Output the [X, Y] coordinate of the center of the cell containing the given text.  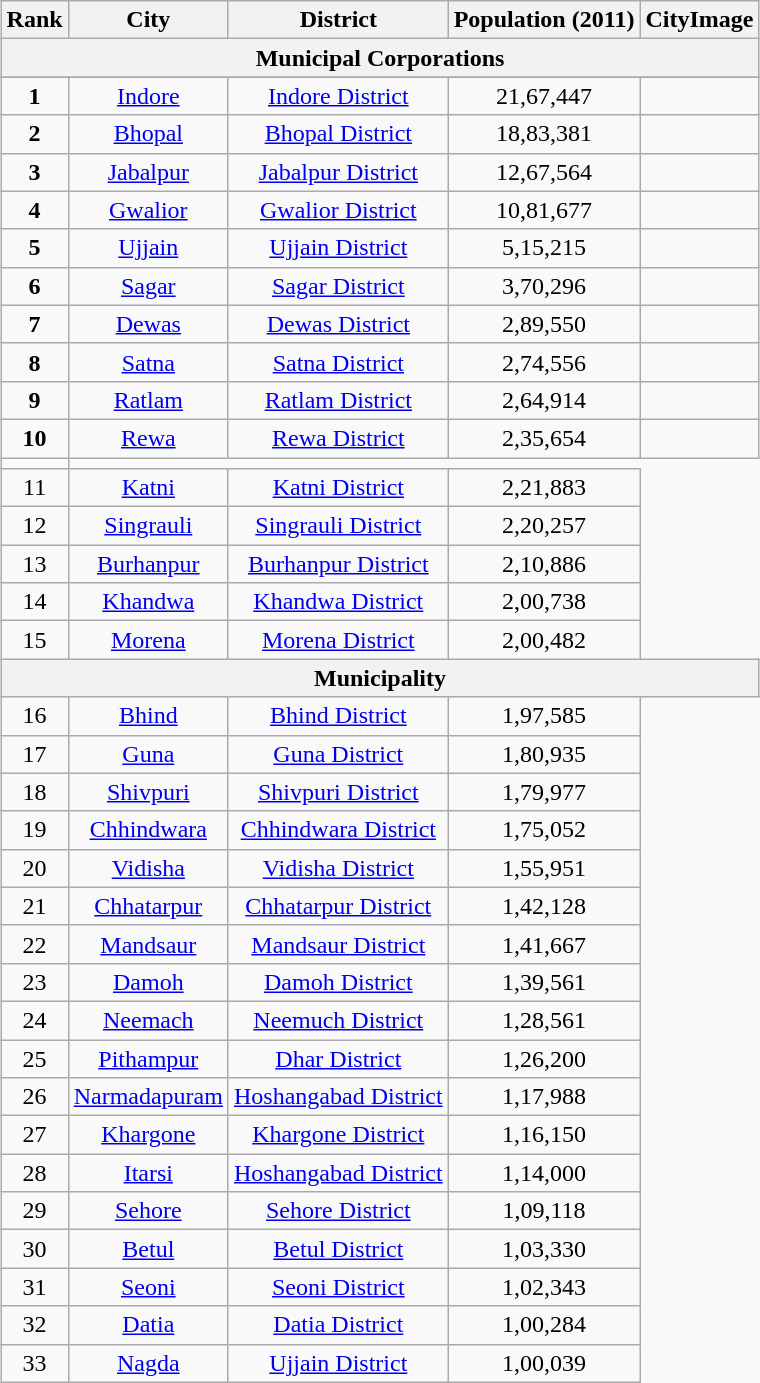
Sehore [148, 1211]
2,35,654 [544, 438]
Municipality [380, 678]
1,14,000 [544, 1173]
Municipal Corporations [380, 58]
Morena [148, 640]
Chhindwara [148, 830]
1,75,052 [544, 830]
Khargone [148, 1135]
1,97,585 [544, 716]
Chhatarpur [148, 906]
25 [34, 1059]
Shivpuri District [338, 792]
3 [34, 172]
20 [34, 868]
Gwalior District [338, 210]
12 [34, 526]
Indore [148, 96]
Chhindwara District [338, 830]
28 [34, 1173]
Pithampur [148, 1059]
18,83,381 [544, 134]
1,79,977 [544, 792]
2,00,738 [544, 602]
26 [34, 1097]
Jabalpur District [338, 172]
Itarsi [148, 1173]
Guna [148, 754]
Chhatarpur District [338, 906]
Gwalior [148, 210]
9 [34, 400]
District [338, 20]
5,15,215 [544, 248]
Sehore District [338, 1211]
Population (2011) [544, 20]
Dewas [148, 324]
1,00,284 [544, 1325]
24 [34, 1020]
Sagar District [338, 286]
Khandwa [148, 602]
10,81,677 [544, 210]
Bhind [148, 716]
City [148, 20]
Satna District [338, 362]
Rank [34, 20]
Dhar District [338, 1059]
7 [34, 324]
8 [34, 362]
Burhanpur District [338, 564]
Khargone District [338, 1135]
1,80,935 [544, 754]
16 [34, 716]
Singrauli [148, 526]
Datia [148, 1325]
Ratlam [148, 400]
2,21,883 [544, 488]
Bhopal District [338, 134]
Vidisha District [338, 868]
Mandsaur District [338, 944]
Neemach [148, 1020]
5 [34, 248]
1,16,150 [544, 1135]
29 [34, 1211]
Vidisha [148, 868]
12,67,564 [544, 172]
21 [34, 906]
Seoni District [338, 1287]
2 [34, 134]
33 [34, 1363]
2,64,914 [544, 400]
Shivpuri [148, 792]
2,20,257 [544, 526]
Rewa District [338, 438]
1,28,561 [544, 1020]
Narmadapuram [148, 1097]
31 [34, 1287]
Datia District [338, 1325]
1,02,343 [544, 1287]
Mandsaur [148, 944]
Damoh [148, 982]
11 [34, 488]
Burhanpur [148, 564]
6 [34, 286]
Rewa [148, 438]
Betul District [338, 1249]
Katni [148, 488]
1,42,128 [544, 906]
30 [34, 1249]
1,17,988 [544, 1097]
21,67,447 [544, 96]
1,03,330 [544, 1249]
Bhopal [148, 134]
2,00,482 [544, 640]
Neemuch District [338, 1020]
17 [34, 754]
19 [34, 830]
2,10,886 [544, 564]
Katni District [338, 488]
Ratlam District [338, 400]
Damoh District [338, 982]
13 [34, 564]
Singrauli District [338, 526]
Dewas District [338, 324]
1,39,561 [544, 982]
14 [34, 602]
18 [34, 792]
Morena District [338, 640]
Betul [148, 1249]
Bhind District [338, 716]
Indore District [338, 96]
1,41,667 [544, 944]
Satna [148, 362]
22 [34, 944]
4 [34, 210]
27 [34, 1135]
Ujjain [148, 248]
3,70,296 [544, 286]
1,55,951 [544, 868]
32 [34, 1325]
2,89,550 [544, 324]
Jabalpur [148, 172]
Nagda [148, 1363]
1,26,200 [544, 1059]
Sagar [148, 286]
1,00,039 [544, 1363]
CityImage [700, 20]
1,09,118 [544, 1211]
Khandwa District [338, 602]
Guna District [338, 754]
23 [34, 982]
15 [34, 640]
Seoni [148, 1287]
1 [34, 96]
2,74,556 [544, 362]
10 [34, 438]
